Search for the cell housing the specified text and yield its (x, y) center coordinate. 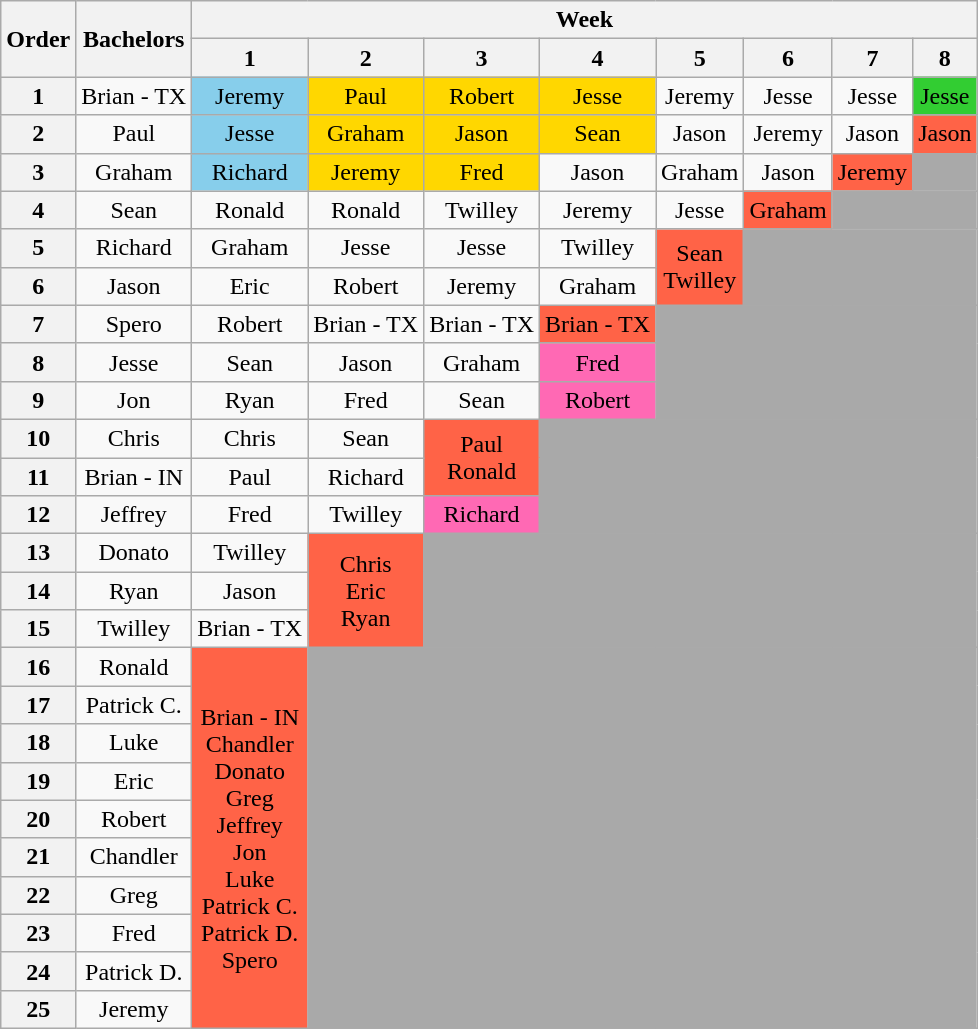
Greg (134, 895)
Week (584, 20)
9 (38, 400)
10 (38, 438)
Patrick C. (134, 705)
25 (38, 1009)
Donato (134, 553)
23 (38, 933)
20 (38, 819)
16 (38, 667)
Patrick D. (134, 971)
SeanTwilley (700, 267)
Chandler (134, 857)
Brian - IN (134, 477)
PaulRonald (482, 457)
22 (38, 895)
14 (38, 591)
11 (38, 477)
13 (38, 553)
21 (38, 857)
18 (38, 743)
Order (38, 39)
19 (38, 781)
Jeffrey (134, 515)
Spero (134, 324)
ChrisEricRyan (366, 591)
24 (38, 971)
Brian - INChandlerDonatoGregJeffreyJonLukePatrick C.Patrick D.Spero (250, 838)
17 (38, 705)
Bachelors (134, 39)
15 (38, 629)
Luke (134, 743)
12 (38, 515)
Jon (134, 400)
